Detect which cell encompasses the target text, then output its (x, y) center coordinate. 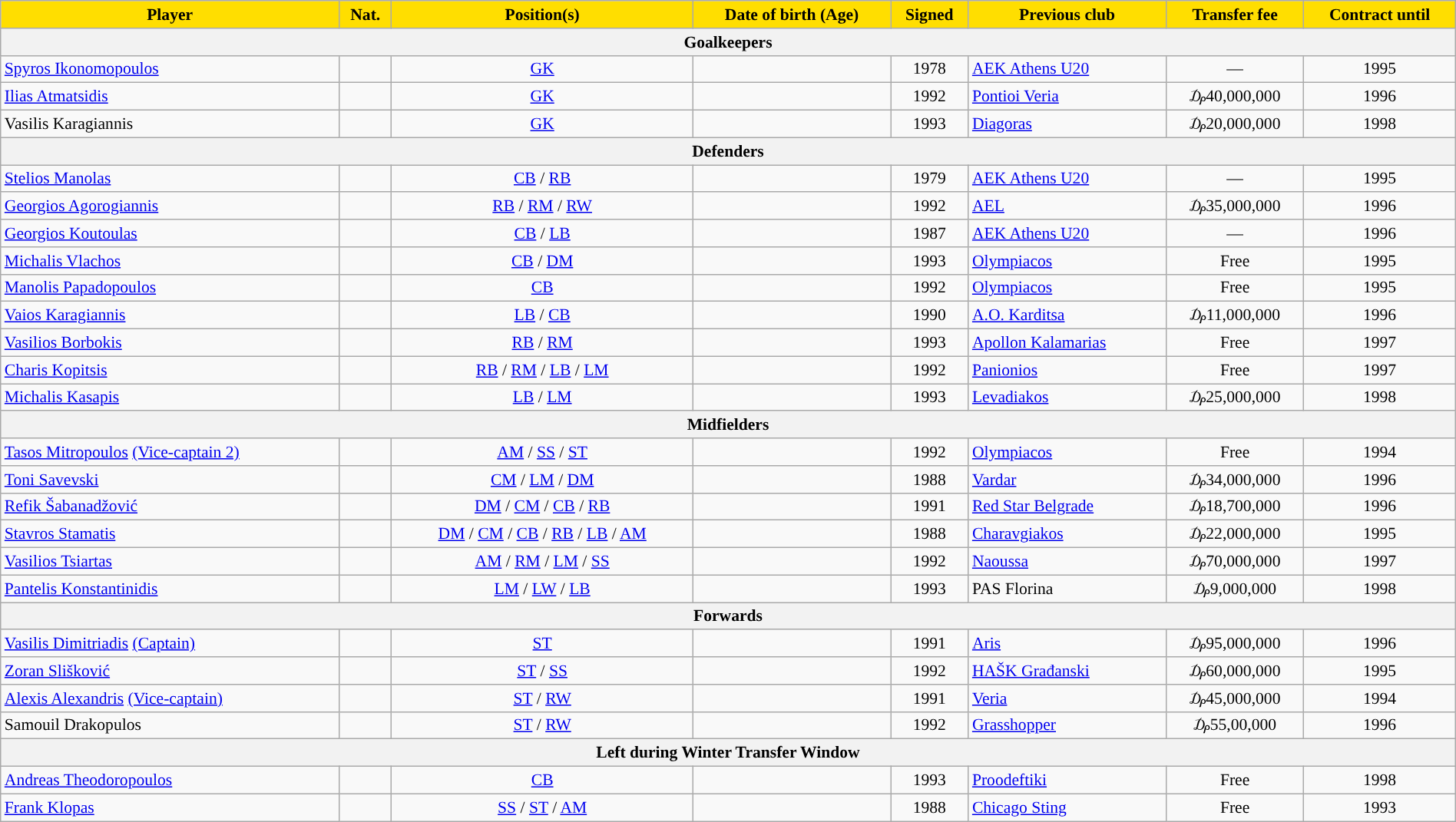
Panionios (1067, 370)
Charis Kopitsis (170, 370)
CB / LB (542, 233)
₯18,700,000 (1235, 507)
Pantelis Konstantinidis (170, 589)
Player (170, 15)
Chicago Sting (1067, 807)
Pontioi Veria (1067, 97)
1979 (929, 179)
Transfer fee (1235, 15)
₯22,000,000 (1235, 534)
Charavgiakos (1067, 534)
Proodeftiki (1067, 781)
1990 (929, 315)
RB / RM / LB / LM (542, 370)
Toni Savevski (170, 480)
CB / DM (542, 261)
Vasilis Karagiannis (170, 124)
Levadiakos (1067, 398)
ST / SS (542, 671)
Diagoras (1067, 124)
Michalis Kasapis (170, 398)
Red Star Belgrade (1067, 507)
Stelios Manolas (170, 179)
Forwards (728, 616)
Spyros Ikonomopoulos (170, 69)
Nat. (366, 15)
Ilias Atmatsidis (170, 97)
Stavros Stamatis (170, 534)
Naoussa (1067, 562)
Vasilios Tsiartas (170, 562)
Goalkeepers (728, 42)
AM / SS / ST (542, 452)
AEL (1067, 206)
Vasilios Borbokis (170, 343)
AM / RM / LM / SS (542, 562)
Previous club (1067, 15)
Left during Winter Transfer Window (728, 753)
HAŠK Građanski (1067, 671)
RB / RM (542, 343)
DM / CM / CB / RB (542, 507)
Refik Šabanadžović (170, 507)
Signed (929, 15)
SS / ST / AM (542, 807)
1978 (929, 69)
Defenders (728, 151)
Position(s) (542, 15)
DM / CM / CB / RB / LB / AM (542, 534)
RB / RM / RW (542, 206)
CB / RB (542, 179)
1987 (929, 233)
Apollon Kalamarias (1067, 343)
Samouil Drakopulos (170, 725)
Vasilis Dimitriadis (Captain) (170, 644)
₯40,000,000 (1235, 97)
LB / LM (542, 398)
₯45,000,000 (1235, 698)
Zoran Slišković (170, 671)
Alexis Alexandris (Vice-captain) (170, 698)
LM / LW / LB (542, 589)
Frank Klopas (170, 807)
₯11,000,000 (1235, 315)
Aris (1067, 644)
Veria (1067, 698)
₯95,000,000 (1235, 644)
Vaios Karagiannis (170, 315)
LB / CB (542, 315)
PAS Florina (1067, 589)
₯9,000,000 (1235, 589)
₯55,00,000 (1235, 725)
Andreas Theodoropoulos (170, 781)
Manolis Papadopoulos (170, 288)
Grasshopper (1067, 725)
Georgios Koutoulas (170, 233)
Midfielders (728, 425)
Tasos Mitropoulos (Vice-captain 2) (170, 452)
₯35,000,000 (1235, 206)
₯60,000,000 (1235, 671)
₯70,000,000 (1235, 562)
ST (542, 644)
CM / LM / DM (542, 480)
Michalis Vlachos (170, 261)
Georgios Agorogiannis (170, 206)
Vardar (1067, 480)
Date of birth (Age) (791, 15)
₯34,000,000 (1235, 480)
Contract until (1379, 15)
A.O. Karditsa (1067, 315)
₯25,000,000 (1235, 398)
₯20,000,000 (1235, 124)
